Capture the cell that displays the provided text and extract its (x, y) central coordinate. 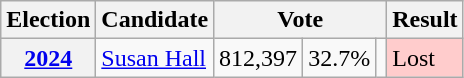
32.7% (340, 58)
812,397 (258, 58)
Election (48, 20)
Candidate (155, 20)
Susan Hall (155, 58)
Vote (300, 20)
2024 (48, 58)
Lost (425, 58)
Result (425, 20)
